Pinpoint the cell where the given text exists, returning its (X, Y) midpoint coordinate. 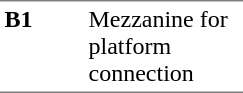
Mezzanine for platform connection (164, 46)
B1 (42, 46)
